Provide the (X, Y) coordinate of the cell's center where the given text is located.  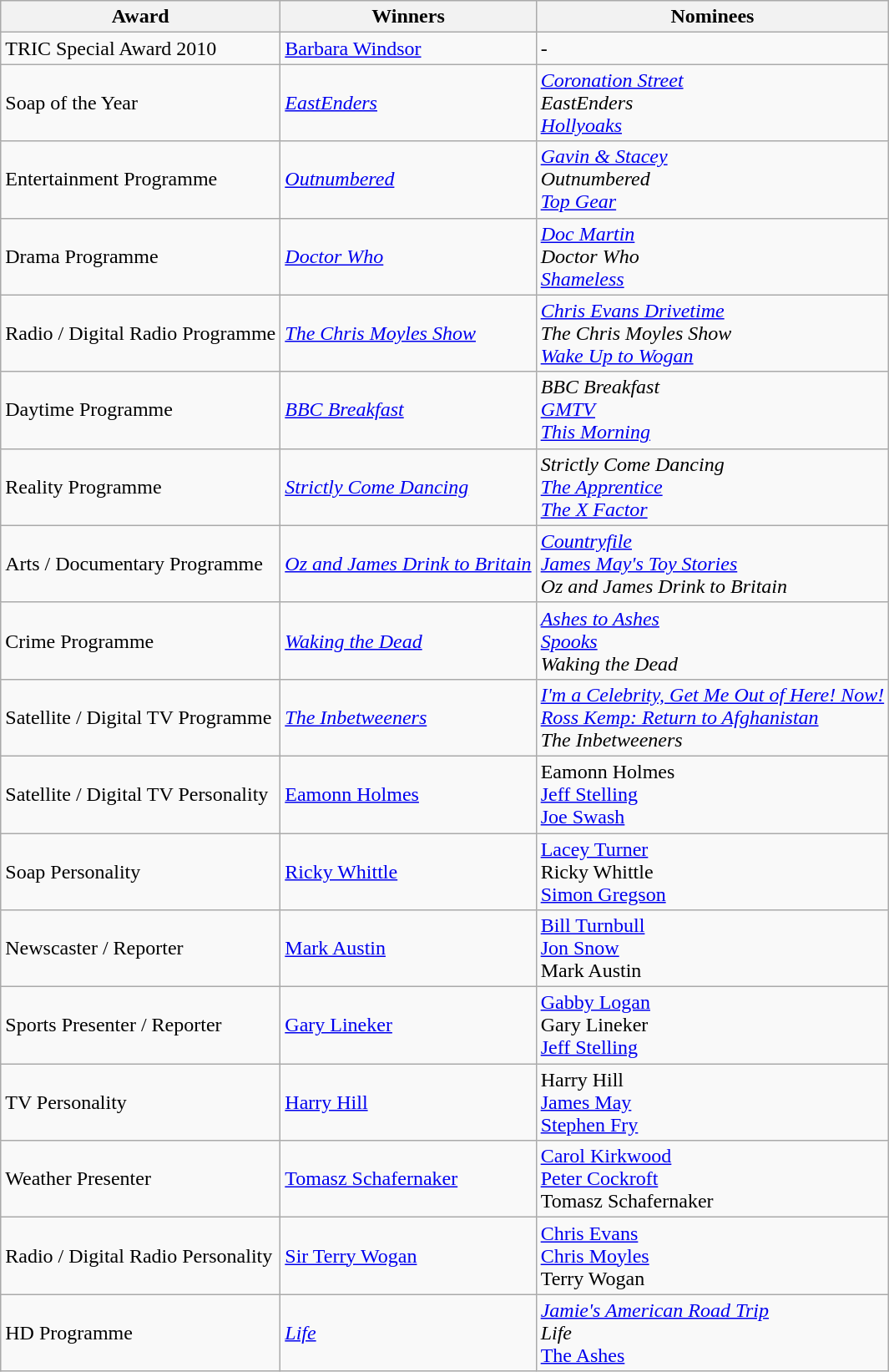
Bill Turnbull Jon SnowMark Austin (713, 949)
Lacey Turner Ricky Whittle Simon Gregson (713, 872)
Award (140, 17)
Barbara Windsor (408, 48)
Countryfile James May's Toy Stories Oz and James Drink to Britain (713, 564)
Jamie's American Road Trip Life The Ashes (713, 1333)
Satellite / Digital TV Programme (140, 717)
Ashes to Ashes Spooks Waking the Dead (713, 640)
Satellite / Digital TV Personality (140, 794)
Winners (408, 17)
Ricky Whittle (408, 872)
EastEnders (408, 103)
Outnumbered (408, 180)
Strictly Come Dancing The Apprentice The X Factor (713, 487)
Crime Programme (140, 640)
Life (408, 1333)
The Inbetweeners (408, 717)
TRIC Special Award 2010 (140, 48)
Sports Presenter / Reporter (140, 1025)
Soap of the Year (140, 103)
Soap Personality (140, 872)
Eamonn Holmes Jeff Stelling Joe Swash (713, 794)
Chris Evans Drivetime The Chris Moyles Show Wake Up to Wogan (713, 333)
Gabby Logan Gary Lineker Jeff Stelling (713, 1025)
Waking the Dead (408, 640)
Reality Programme (140, 487)
Chris Evans Chris Moyles Terry Wogan (713, 1256)
- (713, 48)
Newscaster / Reporter (140, 949)
Mark Austin (408, 949)
BBC Breakfast GMTV This Morning (713, 410)
The Chris Moyles Show (408, 333)
Nominees (713, 17)
Arts / Documentary Programme (140, 564)
Doctor Who (408, 256)
Doc Martin Doctor Who Shameless (713, 256)
TV Personality (140, 1102)
Sir Terry Wogan (408, 1256)
Carol Kirkwood Peter Cockroft Tomasz Schafernaker (713, 1179)
I'm a Celebrity, Get Me Out of Here! Now! Ross Kemp: Return to Afghanistan The Inbetweeners (713, 717)
Daytime Programme (140, 410)
Strictly Come Dancing (408, 487)
Weather Presenter (140, 1179)
BBC Breakfast (408, 410)
Harry Hill James MayStephen Fry (713, 1102)
HD Programme (140, 1333)
Radio / Digital Radio Programme (140, 333)
Gavin & Stacey Outnumbered Top Gear (713, 180)
Eamonn Holmes (408, 794)
Drama Programme (140, 256)
Harry Hill (408, 1102)
Entertainment Programme (140, 180)
Gary Lineker (408, 1025)
Coronation Street EastEnders Hollyoaks (713, 103)
Radio / Digital Radio Personality (140, 1256)
Oz and James Drink to Britain (408, 564)
Tomasz Schafernaker (408, 1179)
